Identify which cell holds the provided text, then report its (x, y) central coordinate. 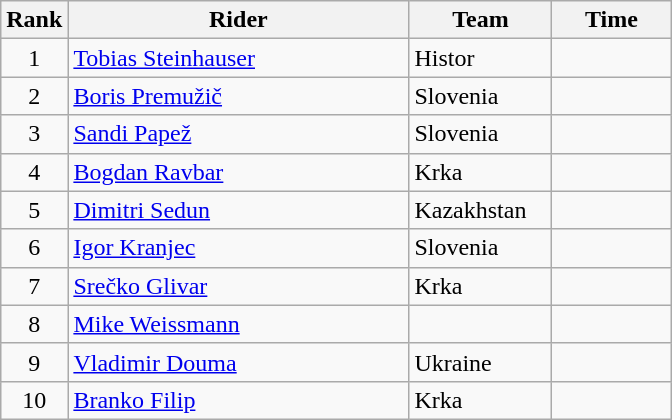
Igor Kranjec (238, 248)
Rider (238, 20)
4 (34, 172)
5 (34, 210)
3 (34, 134)
Branko Filip (238, 400)
7 (34, 286)
Bogdan Ravbar (238, 172)
Sandi Papež (238, 134)
Team (480, 20)
Ukraine (480, 362)
Vladimir Douma (238, 362)
2 (34, 96)
Rank (34, 20)
Kazakhstan (480, 210)
Histor (480, 58)
Time (612, 20)
1 (34, 58)
Tobias Steinhauser (238, 58)
Boris Premužič (238, 96)
6 (34, 248)
Mike Weissmann (238, 324)
10 (34, 400)
9 (34, 362)
8 (34, 324)
Srečko Glivar (238, 286)
Dimitri Sedun (238, 210)
